Extract the [X, Y] coordinate from the center of the cell holding the provided text.  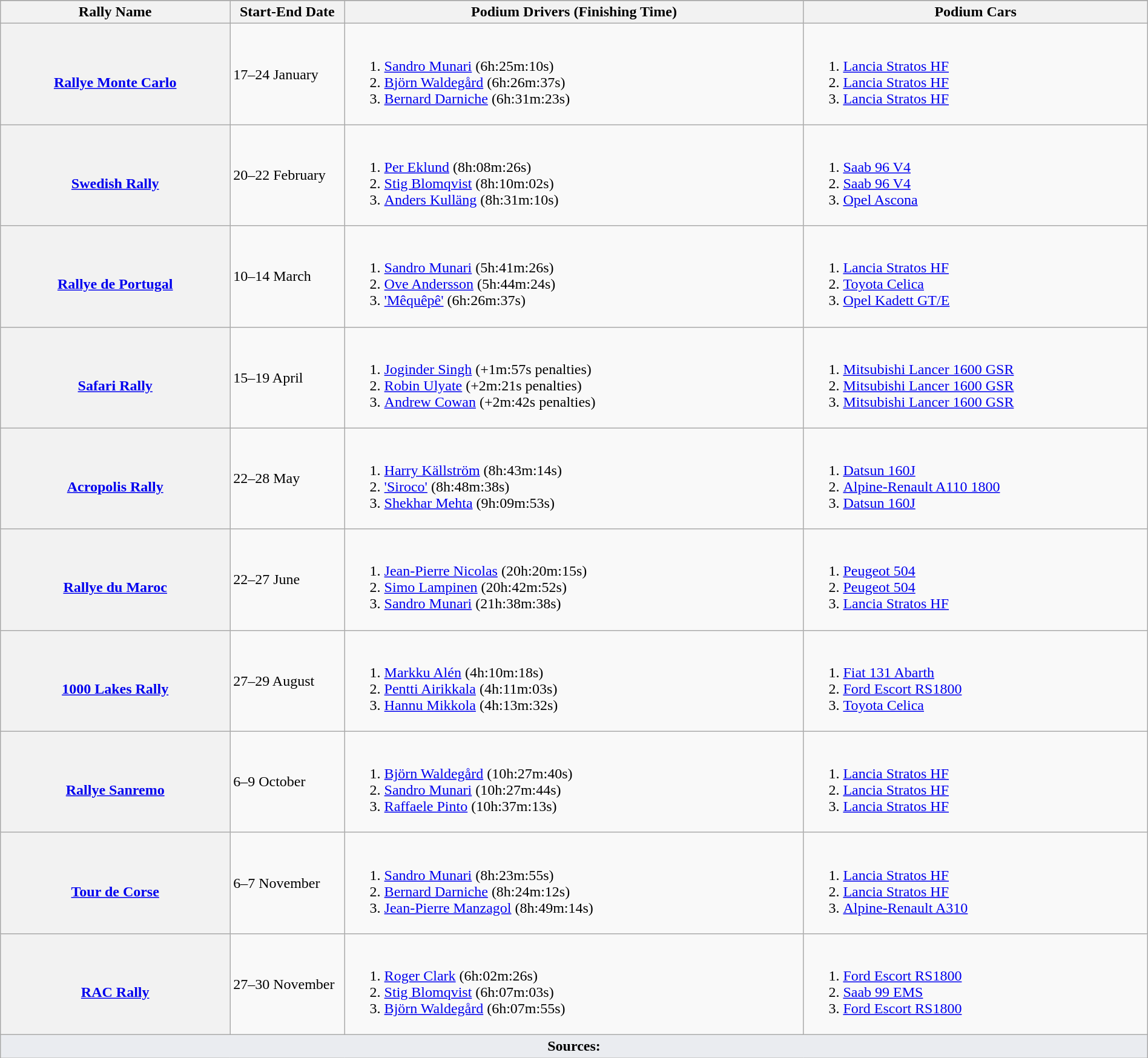
Rallye Monte Carlo [115, 74]
Harry Källström (8h:43m:14s) 'Siroco' (8h:48m:38s) Shekhar Mehta (9h:09m:53s) [574, 478]
Acropolis Rally [115, 478]
Sandro Munari (8h:23m:55s) Bernard Darniche (8h:24m:12s) Jean-Pierre Manzagol (8h:49m:14s) [574, 882]
22–27 June [287, 580]
Saab 96 V4Saab 96 V4Opel Ascona [975, 176]
Start-End Date [287, 12]
Lancia Stratos HFLancia Stratos HFAlpine-Renault A310 [975, 882]
17–24 January [287, 74]
Markku Alén (4h:10m:18s) Pentti Airikkala (4h:11m:03s) Hannu Mikkola (4h:13m:32s) [574, 680]
Rallye Sanremo [115, 782]
20–22 February [287, 176]
27–30 November [287, 984]
Joginder Singh (+1m:57s penalties) Robin Ulyate (+2m:21s penalties) Andrew Cowan (+2m:42s penalties) [574, 378]
Safari Rally [115, 378]
Lancia Stratos HFToyota CelicaOpel Kadett GT/E [975, 276]
Rallye du Maroc [115, 580]
Per Eklund (8h:08m:26s) Stig Blomqvist (8h:10m:02s) Anders Kulläng (8h:31m:10s) [574, 176]
Roger Clark (6h:02m:26s) Stig Blomqvist (6h:07m:03s) Björn Waldegård (6h:07m:55s) [574, 984]
1000 Lakes Rally [115, 680]
Sandro Munari (6h:25m:10s) Björn Waldegård (6h:26m:37s) Bernard Darniche (6h:31m:23s) [574, 74]
RAC Rally [115, 984]
6–9 October [287, 782]
Swedish Rally [115, 176]
Tour de Corse [115, 882]
27–29 August [287, 680]
Rally Name [115, 12]
Fiat 131 AbarthFord Escort RS1800Toyota Celica [975, 680]
Rallye de Portugal [115, 276]
Mitsubishi Lancer 1600 GSRMitsubishi Lancer 1600 GSRMitsubishi Lancer 1600 GSR [975, 378]
Björn Waldegård (10h:27m:40s) Sandro Munari (10h:27m:44s) Raffaele Pinto (10h:37m:13s) [574, 782]
Podium Drivers (Finishing Time) [574, 12]
Sandro Munari (5h:41m:26s) Ove Andersson (5h:44m:24s) 'Mêquêpê' (6h:26m:37s) [574, 276]
Peugeot 504Peugeot 504Lancia Stratos HF [975, 580]
Podium Cars [975, 12]
22–28 May [287, 478]
Sources: [574, 1046]
15–19 April [287, 378]
Jean-Pierre Nicolas (20h:20m:15s) Simo Lampinen (20h:42m:52s) Sandro Munari (21h:38m:38s) [574, 580]
10–14 March [287, 276]
Datsun 160JAlpine-Renault A110 1800Datsun 160J [975, 478]
6–7 November [287, 882]
Ford Escort RS1800Saab 99 EMSFord Escort RS1800 [975, 984]
